Return the [x, y] coordinate for the center point of the cell that contains the specified text.  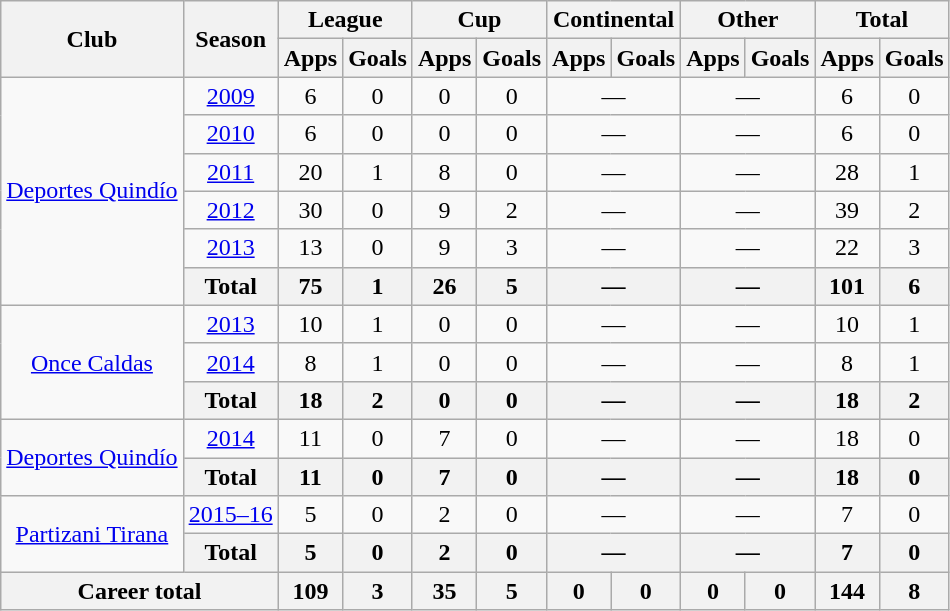
13 [310, 248]
26 [444, 286]
Partizani Tirana [92, 534]
144 [847, 591]
2011 [230, 172]
39 [847, 210]
Cup [479, 20]
28 [847, 172]
2012 [230, 210]
Continental [614, 20]
2009 [230, 96]
Career total [140, 591]
109 [310, 591]
75 [310, 286]
101 [847, 286]
2015–16 [230, 515]
22 [847, 248]
30 [310, 210]
Other [748, 20]
Once Caldas [92, 362]
2010 [230, 134]
Season [230, 39]
League [345, 20]
Club [92, 39]
20 [310, 172]
35 [444, 591]
